Output the (x, y) coordinate of the center of the cell containing the given text.  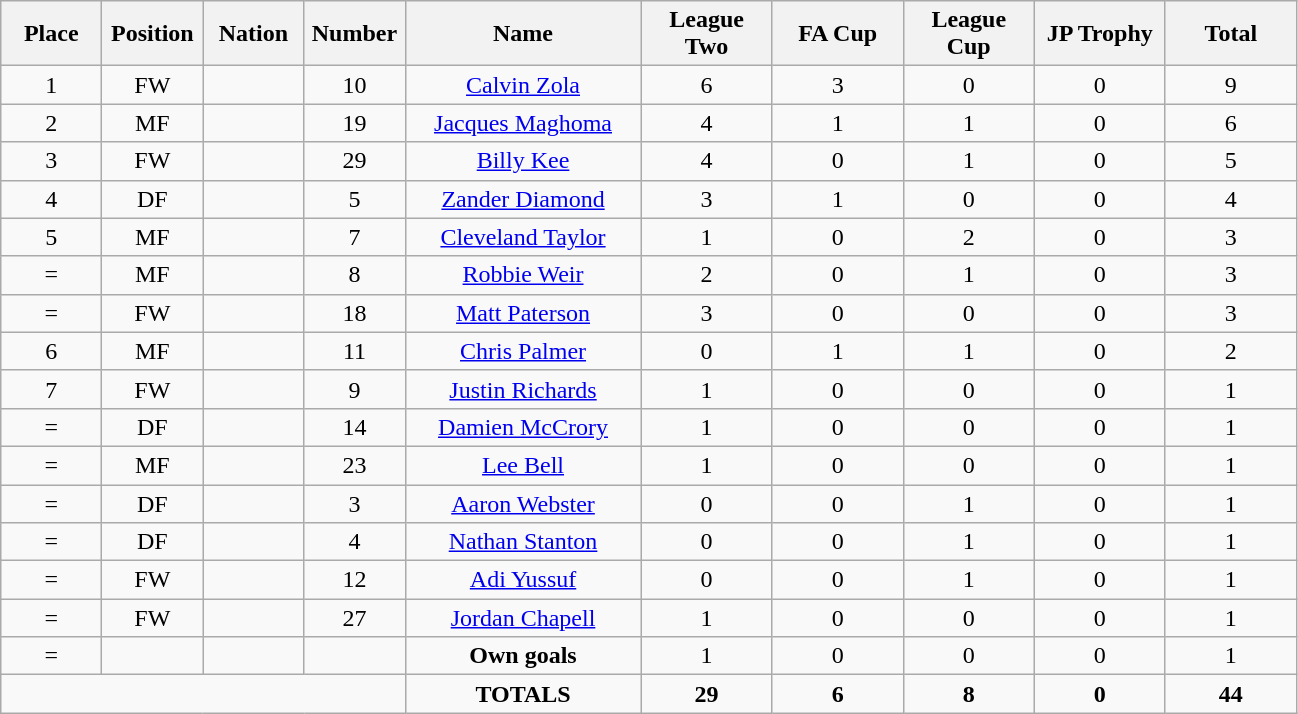
10 (354, 85)
27 (354, 618)
Own goals (523, 656)
Chris Palmer (523, 351)
TOTALS (523, 694)
18 (354, 313)
23 (354, 465)
Robbie Weir (523, 275)
Zander Diamond (523, 199)
Nation (254, 34)
Total (1230, 34)
Name (523, 34)
Adi Yussuf (523, 580)
Calvin Zola (523, 85)
Billy Kee (523, 161)
Position (152, 34)
Matt Paterson (523, 313)
Justin Richards (523, 389)
12 (354, 580)
FA Cup (838, 34)
14 (354, 427)
Aaron Webster (523, 503)
Nathan Stanton (523, 542)
44 (1230, 694)
Lee Bell (523, 465)
Damien McCrory (523, 427)
Jacques Maghoma (523, 123)
Cleveland Taylor (523, 237)
Number (354, 34)
11 (354, 351)
Jordan Chapell (523, 618)
League Two (706, 34)
Place (52, 34)
JP Trophy (1100, 34)
League Cup (968, 34)
19 (354, 123)
